Return the (X, Y) coordinate for the center point of the cell that contains the specified text.  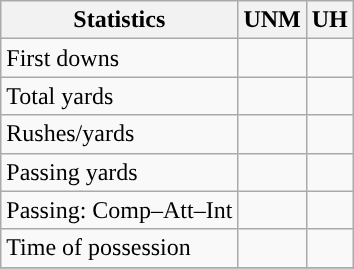
Time of possession (120, 248)
Rushes/yards (120, 134)
Passing yards (120, 172)
First downs (120, 58)
UH (330, 20)
Passing: Comp–Att–Int (120, 210)
UNM (272, 20)
Total yards (120, 96)
Statistics (120, 20)
